Locate the cell with the specified text and output its [x, y] center coordinate. 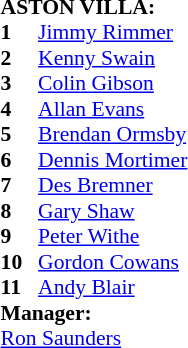
Andy Blair [112, 287]
Jimmy Rimmer [112, 33]
Allan Evans [112, 109]
Dennis Mortimer [112, 160]
Gordon Cowans [112, 262]
1 [20, 33]
9 [20, 237]
8 [20, 211]
11 [20, 287]
7 [20, 185]
2 [20, 58]
Gary Shaw [112, 211]
Manager: [94, 313]
Kenny Swain [112, 58]
10 [20, 262]
Peter Withe [112, 237]
4 [20, 109]
Colin Gibson [112, 83]
Brendan Ormsby [112, 135]
Des Bremner [112, 185]
3 [20, 83]
6 [20, 160]
5 [20, 135]
